Output the [X, Y] coordinate of the center of the cell containing the given text.  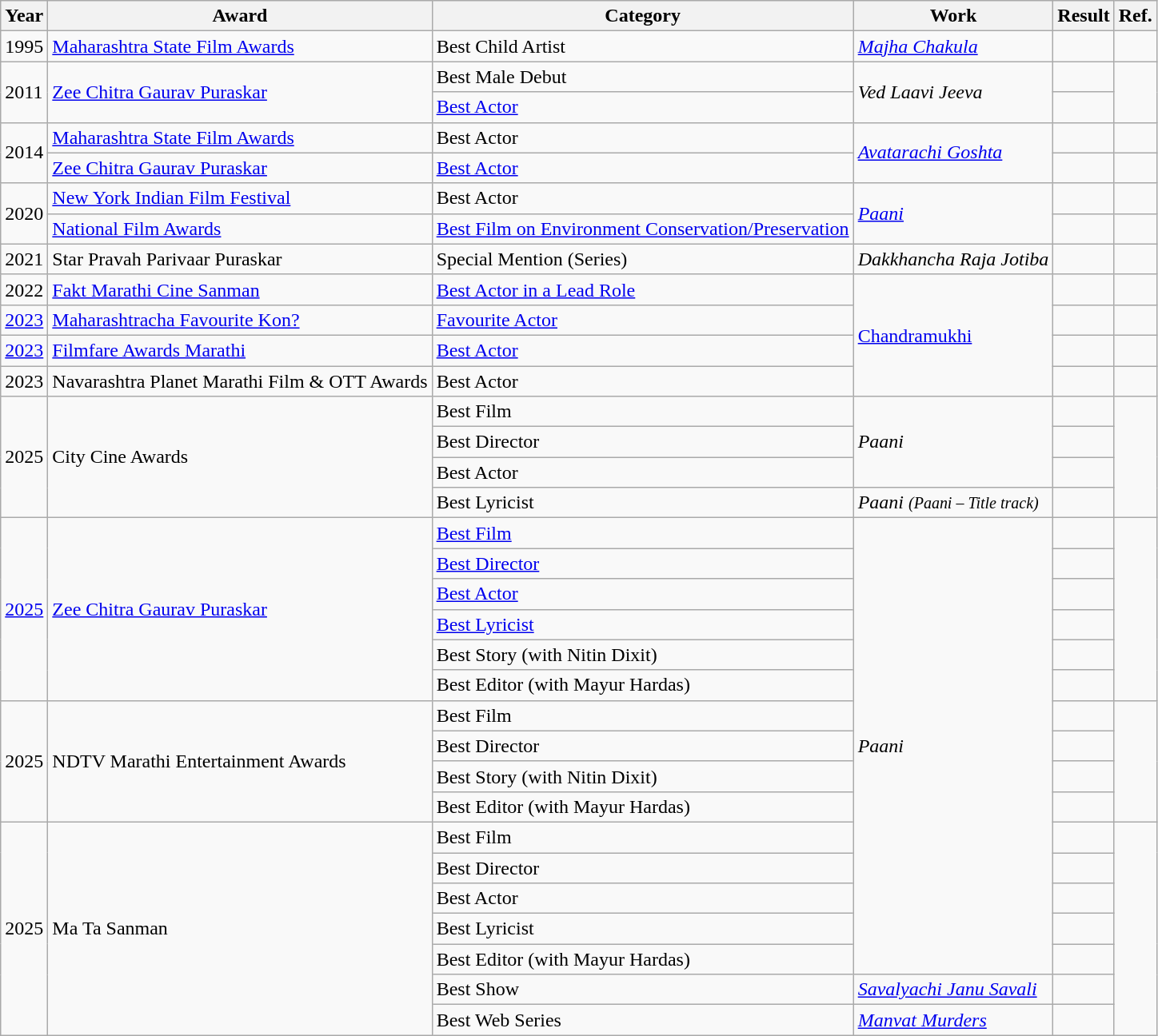
1995 [24, 46]
2014 [24, 153]
NDTV Marathi Entertainment Awards [240, 761]
Work [953, 16]
Favourite Actor [643, 320]
Best Child Artist [643, 46]
Ma Ta Sanman [240, 928]
Fakt Marathi Cine Sanman [240, 289]
Star Pravah Parivaar Puraskar [240, 259]
Majha Chakula [953, 46]
New York Indian Film Festival [240, 198]
Chandramukhi [953, 335]
Best Show [643, 990]
Dakkhancha Raja Jotiba [953, 259]
Result [1084, 16]
Year [24, 16]
Best Web Series [643, 1020]
Ref. [1136, 16]
Navarashtra Planet Marathi Film & OTT Awards [240, 381]
2022 [24, 289]
Manvat Murders [953, 1020]
National Film Awards [240, 229]
Best Film on Environment Conservation/Preservation [643, 229]
Best Male Debut [643, 77]
Ved Laavi Jeeva [953, 92]
Special Mention (Series) [643, 259]
Avatarachi Goshta [953, 153]
Best Actor in a Lead Role [643, 289]
Savalyachi Janu Savali [953, 990]
2011 [24, 92]
Category [643, 16]
Filmfare Awards Marathi [240, 350]
Award [240, 16]
Paani (Paani – Title track) [953, 503]
2020 [24, 213]
City Cine Awards [240, 457]
Maharashtracha Favourite Kon? [240, 320]
2021 [24, 259]
